Provide the (X, Y) coordinate of the cell's center where the given text is located.  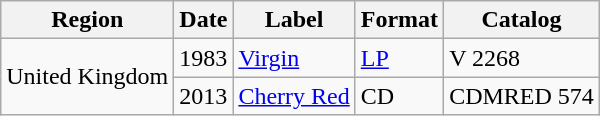
Virgin (294, 58)
Region (88, 20)
Catalog (522, 20)
United Kingdom (88, 77)
LP (399, 58)
2013 (204, 96)
V 2268 (522, 58)
Format (399, 20)
Cherry Red (294, 96)
1983 (204, 58)
CD (399, 96)
Date (204, 20)
Label (294, 20)
CDMRED 574 (522, 96)
